Pinpoint the cell where the given text exists, returning its (X, Y) midpoint coordinate. 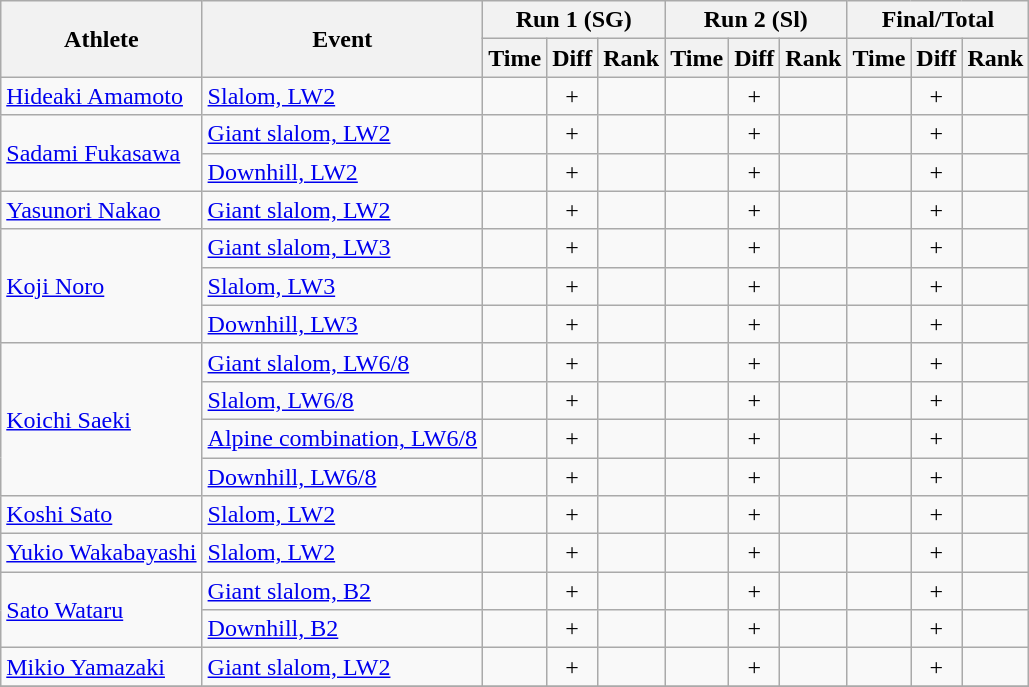
Giant slalom, LW3 (342, 248)
Slalom, LW6/8 (342, 400)
Run 2 (Sl) (756, 20)
Koshi Sato (102, 515)
Koichi Saeki (102, 419)
Final/Total (938, 20)
Mikio Yamazaki (102, 667)
Sadami Fukasawa (102, 153)
Event (342, 39)
Downhill, LW6/8 (342, 477)
Hideaki Amamoto (102, 96)
Downhill, LW3 (342, 324)
Alpine combination, LW6/8 (342, 438)
Giant slalom, B2 (342, 591)
Yukio Wakabayashi (102, 553)
Athlete (102, 39)
Downhill, B2 (342, 629)
Giant slalom, LW6/8 (342, 362)
Downhill, LW2 (342, 172)
Sato Wataru (102, 610)
Run 1 (SG) (574, 20)
Slalom, LW3 (342, 286)
Yasunori Nakao (102, 210)
Koji Noro (102, 286)
